Capture the cell that displays the provided text and extract its [x, y] central coordinate. 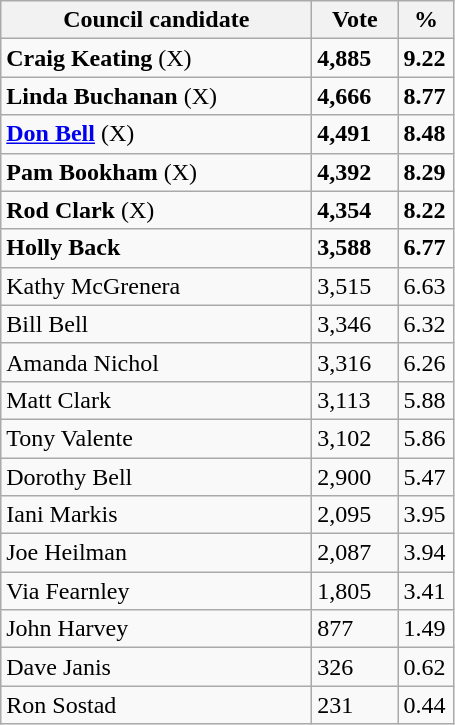
Don Bell (X) [156, 134]
8.29 [426, 172]
9.22 [426, 58]
5.88 [426, 400]
4,666 [355, 96]
Joe Heilman [156, 553]
Iani Markis [156, 515]
5.86 [426, 438]
6.26 [426, 362]
877 [355, 629]
Rod Clark (X) [156, 210]
3.95 [426, 515]
4,885 [355, 58]
3,316 [355, 362]
Tony Valente [156, 438]
8.48 [426, 134]
John Harvey [156, 629]
326 [355, 667]
1.49 [426, 629]
Dave Janis [156, 667]
3,346 [355, 324]
Ron Sostad [156, 705]
Matt Clark [156, 400]
3.94 [426, 553]
4,491 [355, 134]
1,805 [355, 591]
5.47 [426, 477]
Pam Bookham (X) [156, 172]
Linda Buchanan (X) [156, 96]
6.77 [426, 248]
Council candidate [156, 20]
Via Fearnley [156, 591]
8.77 [426, 96]
6.63 [426, 286]
Bill Bell [156, 324]
0.62 [426, 667]
3.41 [426, 591]
2,087 [355, 553]
2,900 [355, 477]
3,588 [355, 248]
6.32 [426, 324]
2,095 [355, 515]
Craig Keating (X) [156, 58]
8.22 [426, 210]
0.44 [426, 705]
Vote [355, 20]
3,102 [355, 438]
3,113 [355, 400]
Holly Back [156, 248]
% [426, 20]
4,354 [355, 210]
Kathy McGrenera [156, 286]
231 [355, 705]
4,392 [355, 172]
Amanda Nichol [156, 362]
Dorothy Bell [156, 477]
3,515 [355, 286]
